Return the [x, y] coordinate for the center point of the cell that contains the specified text.  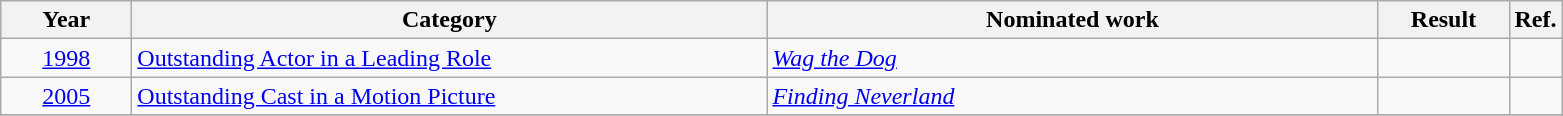
Wag the Dog [1072, 58]
Category [450, 20]
Year [66, 20]
Result [1444, 20]
Outstanding Actor in a Leading Role [450, 58]
Nominated work [1072, 20]
2005 [66, 96]
Outstanding Cast in a Motion Picture [450, 96]
Finding Neverland [1072, 96]
Ref. [1536, 20]
1998 [66, 58]
